Return [X, Y] of the center of cell containing provided text 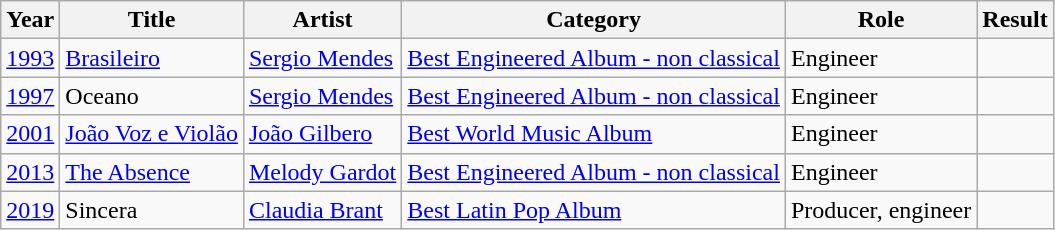
2013 [30, 172]
Claudia Brant [322, 210]
Title [152, 20]
Role [880, 20]
2019 [30, 210]
Best World Music Album [594, 134]
Best Latin Pop Album [594, 210]
2001 [30, 134]
Category [594, 20]
The Absence [152, 172]
Sincera [152, 210]
1997 [30, 96]
João Voz e Violão [152, 134]
Melody Gardot [322, 172]
Oceano [152, 96]
Result [1015, 20]
João Gilbero [322, 134]
Year [30, 20]
Brasileiro [152, 58]
Producer, engineer [880, 210]
Artist [322, 20]
1993 [30, 58]
